Pinpoint the cell where the given text exists, returning its (X, Y) midpoint coordinate. 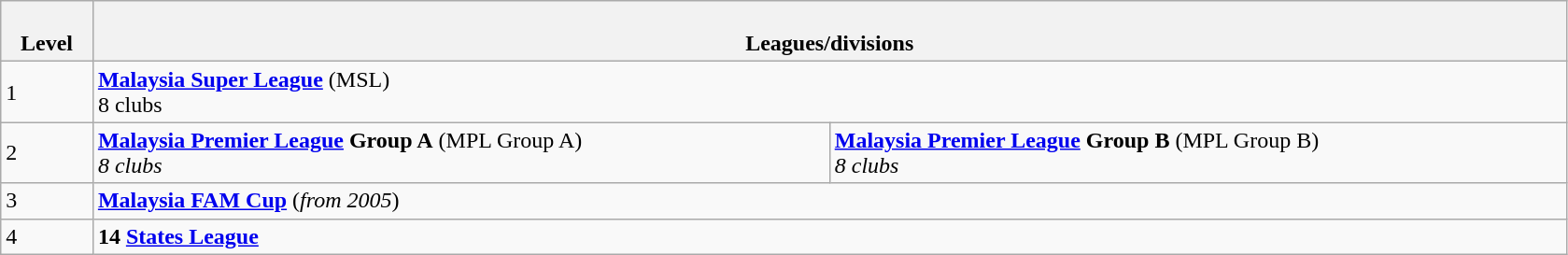
Malaysia Premier League Group B (MPL Group B)8 clubs (1197, 153)
4 (47, 236)
3 (47, 201)
14 States League (829, 236)
Malaysia Super League (MSL)8 clubs (829, 92)
Malaysia FAM Cup (from 2005) (829, 201)
Level (47, 32)
Leagues/divisions (829, 32)
2 (47, 153)
Malaysia Premier League Group A (MPL Group A)8 clubs (461, 153)
1 (47, 92)
